Output the [X, Y] coordinate of the center of the cell containing the given text.  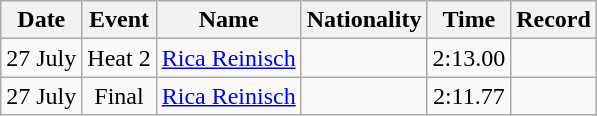
Time [469, 20]
Nationality [364, 20]
2:11.77 [469, 96]
Date [42, 20]
Record [554, 20]
Event [119, 20]
Heat 2 [119, 58]
Name [228, 20]
2:13.00 [469, 58]
Final [119, 96]
